For the text-containing cell, return its midpoint in (X, Y) coordinate format. 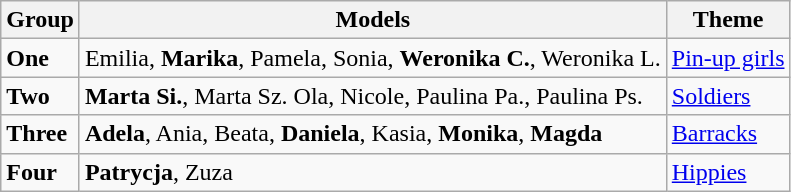
Group (40, 20)
Models (372, 20)
Two (40, 96)
Patrycja, Zuza (372, 172)
Hippies (728, 172)
Marta Si., Marta Sz. Ola, Nicole, Paulina Pa., Paulina Ps. (372, 96)
Emilia, Marika, Pamela, Sonia, Weronika C., Weronika L. (372, 58)
Three (40, 134)
One (40, 58)
Soldiers (728, 96)
Barracks (728, 134)
Theme (728, 20)
Four (40, 172)
Pin-up girls (728, 58)
Adela, Ania, Beata, Daniela, Kasia, Monika, Magda (372, 134)
